Locate the cell with the specified text and output its (X, Y) center coordinate. 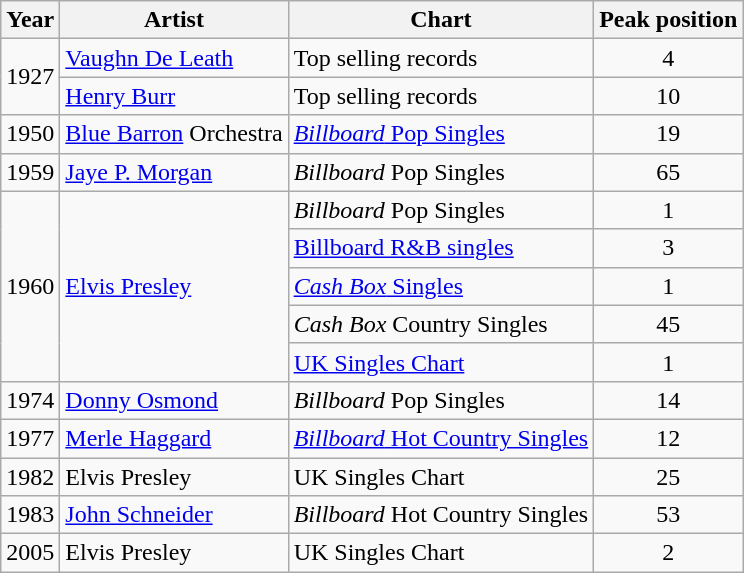
65 (668, 172)
Artist (174, 20)
Billboard R&B singles (441, 248)
25 (668, 477)
2005 (30, 553)
1927 (30, 77)
14 (668, 400)
1959 (30, 172)
Merle Haggard (174, 438)
1960 (30, 286)
Cash Box Country Singles (441, 324)
1950 (30, 134)
1974 (30, 400)
1982 (30, 477)
10 (668, 96)
Year (30, 20)
2 (668, 553)
53 (668, 515)
1977 (30, 438)
John Schneider (174, 515)
Blue Barron Orchestra (174, 134)
Jaye P. Morgan (174, 172)
3 (668, 248)
Henry Burr (174, 96)
Cash Box Singles (441, 286)
4 (668, 58)
1983 (30, 515)
Vaughn De Leath (174, 58)
Chart (441, 20)
Donny Osmond (174, 400)
19 (668, 134)
Peak position (668, 20)
12 (668, 438)
45 (668, 324)
